Extract the (x, y) coordinate from the center of the cell holding the provided text.  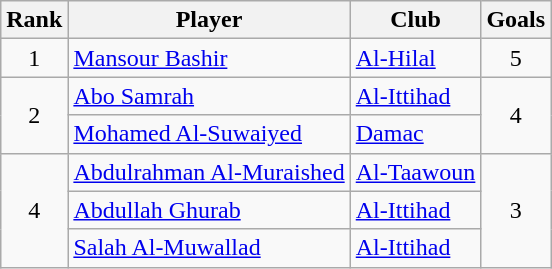
Al-Hilal (416, 58)
Salah Al-Muwallad (209, 248)
5 (516, 58)
Al-Taawoun (416, 172)
Abo Samrah (209, 96)
Mansour Bashir (209, 58)
Player (209, 20)
1 (34, 58)
3 (516, 210)
2 (34, 115)
Damac (416, 134)
Club (416, 20)
Abdulrahman Al-Muraished (209, 172)
Mohamed Al-Suwaiyed (209, 134)
Goals (516, 20)
Rank (34, 20)
Abdullah Ghurab (209, 210)
